Identify which cell holds the provided text, then report its [X, Y] central coordinate. 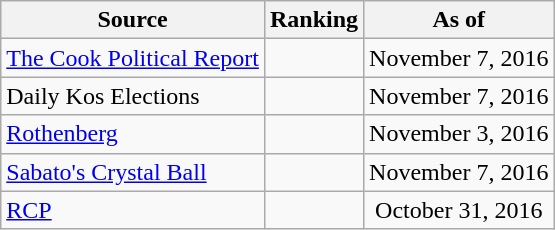
RCP [133, 210]
As of [459, 20]
Ranking [314, 20]
Rothenberg [133, 134]
Sabato's Crystal Ball [133, 172]
Daily Kos Elections [133, 96]
Source [133, 20]
November 3, 2016 [459, 134]
October 31, 2016 [459, 210]
The Cook Political Report [133, 58]
